Scan for the cell matching the given text and deliver its [X, Y] coordinate at center. 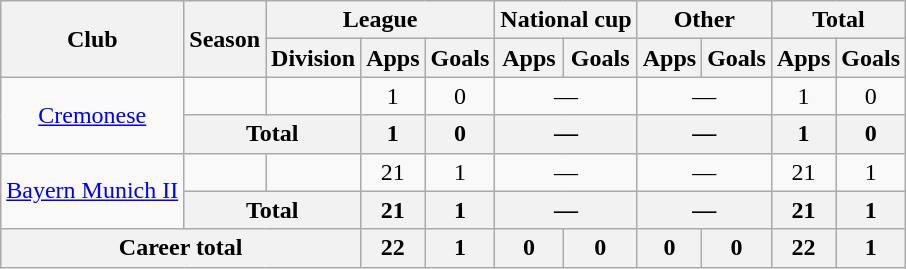
National cup [566, 20]
Cremonese [92, 115]
Bayern Munich II [92, 191]
Season [225, 39]
Club [92, 39]
League [380, 20]
Career total [181, 248]
Other [704, 20]
Division [314, 58]
